Capture the cell that displays the provided text and extract its [x, y] central coordinate. 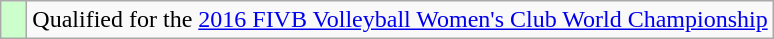
Qualified for the 2016 FIVB Volleyball Women's Club World Championship [400, 20]
